Identify which cell holds the provided text, then report its [X, Y] central coordinate. 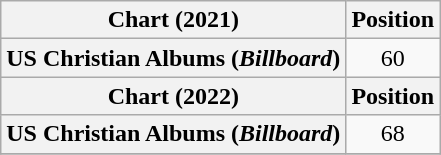
68 [393, 134]
Chart (2022) [174, 96]
Chart (2021) [174, 20]
60 [393, 58]
